Return the [X, Y] coordinate for the center point of the cell that contains the specified text.  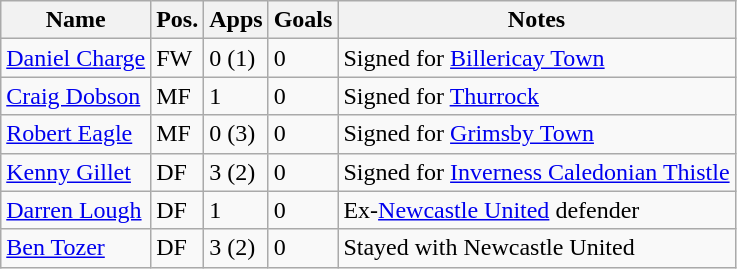
Signed for Thurrock [536, 96]
Signed for Billericay Town [536, 58]
Darren Lough [76, 210]
Notes [536, 20]
Signed for Inverness Caledonian Thistle [536, 172]
Ex-Newcastle United defender [536, 210]
0 (3) [236, 134]
0 (1) [236, 58]
Signed for Grimsby Town [536, 134]
Ben Tozer [76, 248]
Apps [236, 20]
Craig Dobson [76, 96]
Name [76, 20]
Stayed with Newcastle United [536, 248]
Daniel Charge [76, 58]
Goals [303, 20]
Kenny Gillet [76, 172]
FW [178, 58]
Robert Eagle [76, 134]
Pos. [178, 20]
